From the cell containing the given text, extract its center point as [x, y] coordinate. 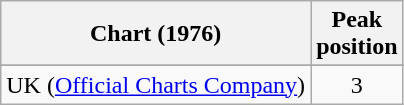
UK (Official Charts Company) [156, 85]
Chart (1976) [156, 34]
3 [357, 85]
Peakposition [357, 34]
